For the text-containing cell, return its midpoint in (x, y) coordinate format. 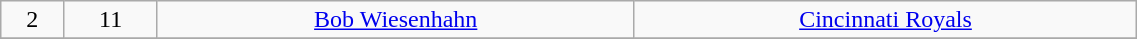
Cincinnati Royals (886, 20)
Bob Wiesenhahn (396, 20)
2 (32, 20)
11 (110, 20)
